From the cell containing the given text, extract its center point as (X, Y) coordinate. 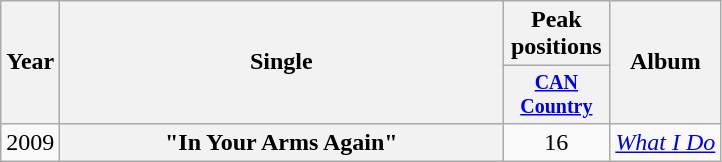
What I Do (666, 142)
2009 (30, 142)
Year (30, 62)
Peak positions (556, 34)
CAN Country (556, 94)
Single (282, 62)
Album (666, 62)
"In Your Arms Again" (282, 142)
16 (556, 142)
